Pinpoint the cell where the given text exists, returning its (X, Y) midpoint coordinate. 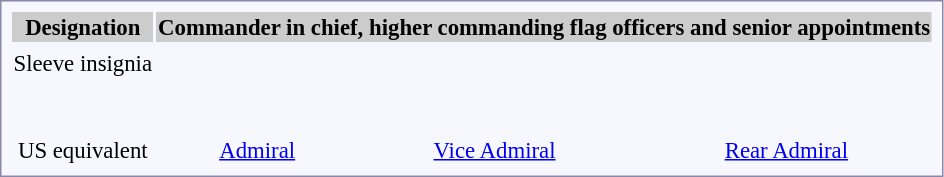
Vice Admiral (494, 150)
Designation (83, 27)
Sleeve insignia (83, 63)
Commander in chief, higher commanding flag officers and senior appointments (544, 27)
Admiral (256, 150)
US equivalent (83, 150)
Rear Admiral (786, 150)
